Detect which cell encompasses the target text, then output its [X, Y] center coordinate. 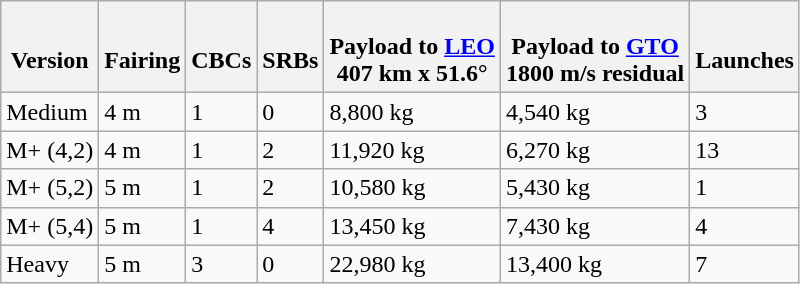
5,430 kg [594, 188]
11,920 kg [412, 150]
Payload to LEO407 km x 51.6° [412, 47]
M+ (5,2) [50, 188]
Version [50, 47]
13 [745, 150]
SRBs [290, 47]
7 [745, 264]
7,430 kg [594, 226]
13,450 kg [412, 226]
M+ (4,2) [50, 150]
13,400 kg [594, 264]
4,540 kg [594, 112]
10,580 kg [412, 188]
8,800 kg [412, 112]
Medium [50, 112]
Fairing [142, 47]
6,270 kg [594, 150]
CBCs [222, 47]
Heavy [50, 264]
22,980 kg [412, 264]
Launches [745, 47]
M+ (5,4) [50, 226]
Payload to GTO1800 m/s residual [594, 47]
